Identify which cell holds the provided text, then report its [x, y] central coordinate. 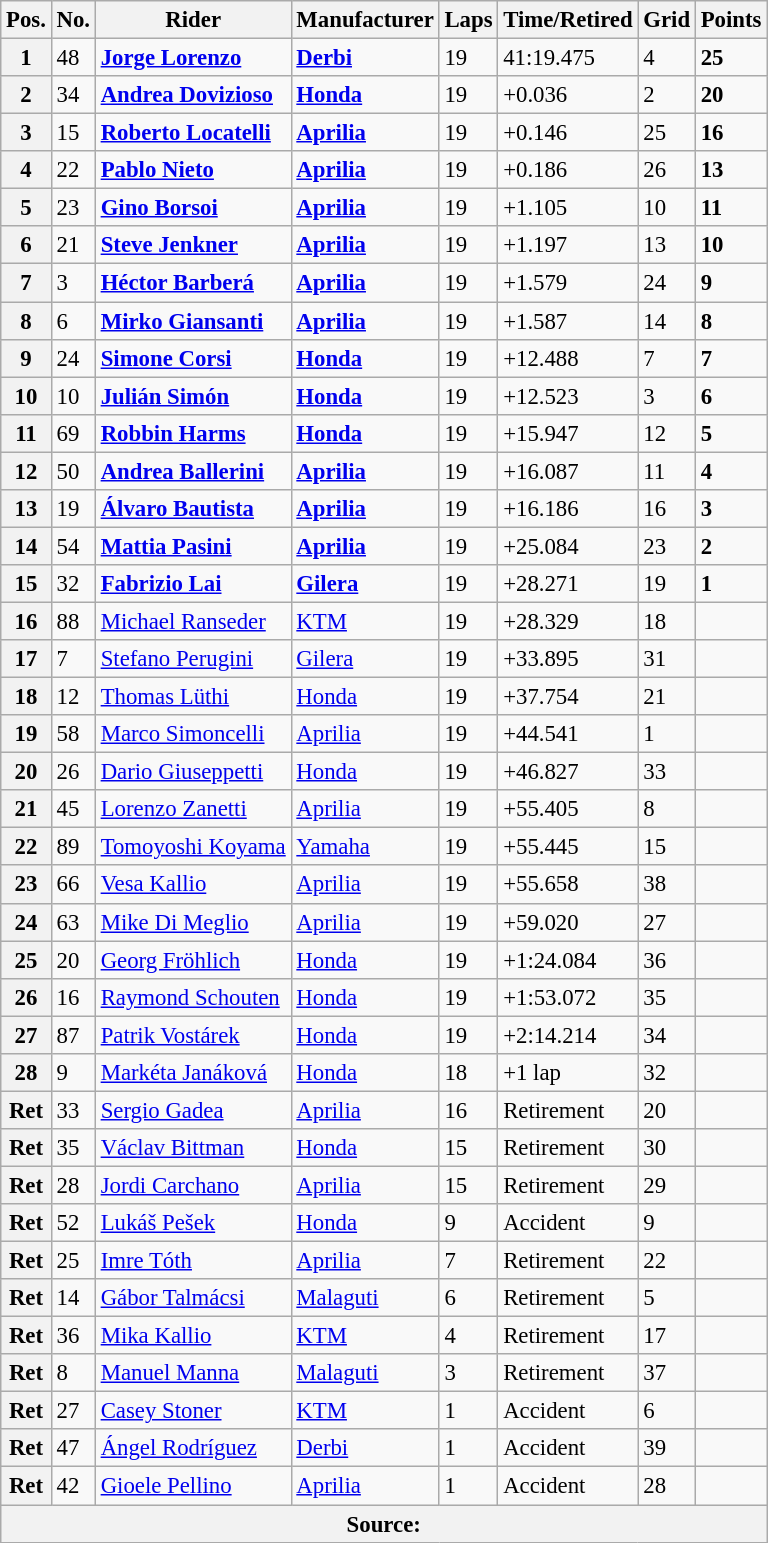
52 [73, 1223]
50 [73, 471]
Raymond Schouten [193, 997]
+55.445 [568, 847]
31 [666, 659]
69 [73, 433]
47 [73, 1449]
Casey Stoner [193, 1411]
Points [730, 20]
+28.271 [568, 584]
Héctor Barberá [193, 283]
Jorge Lorenzo [193, 58]
Gábor Talmácsi [193, 1298]
Jordi Carchano [193, 1185]
Julián Simón [193, 396]
Manuel Manna [193, 1373]
+1:24.084 [568, 960]
Ángel Rodríguez [193, 1449]
Mattia Pasini [193, 546]
Michael Ranseder [193, 621]
41:19.475 [568, 58]
Simone Corsi [193, 358]
+37.754 [568, 697]
+28.329 [568, 621]
+55.405 [568, 809]
+1 lap [568, 1073]
+16.186 [568, 509]
+46.827 [568, 772]
87 [73, 1035]
54 [73, 546]
48 [73, 58]
Lukáš Pešek [193, 1223]
Marco Simoncelli [193, 734]
+12.488 [568, 358]
42 [73, 1486]
+0.146 [568, 133]
+15.947 [568, 433]
38 [666, 885]
Fabrizio Lai [193, 584]
66 [73, 885]
Laps [468, 20]
Pablo Nieto [193, 170]
58 [73, 734]
Sergio Gadea [193, 1110]
Robbin Harms [193, 433]
+33.895 [568, 659]
Rider [193, 20]
Andrea Ballerini [193, 471]
+25.084 [568, 546]
29 [666, 1185]
Gino Borsoi [193, 208]
+1.587 [568, 321]
+0.186 [568, 170]
Thomas Lüthi [193, 697]
37 [666, 1373]
Václav Bittman [193, 1148]
63 [73, 922]
Gioele Pellino [193, 1486]
Yamaha [365, 847]
Imre Tóth [193, 1261]
+1.105 [568, 208]
+55.658 [568, 885]
+1.579 [568, 283]
+2:14.214 [568, 1035]
Grid [666, 20]
Source: [384, 1524]
+1:53.072 [568, 997]
Stefano Perugini [193, 659]
Mirko Giansanti [193, 321]
39 [666, 1449]
Tomoyoshi Koyama [193, 847]
+44.541 [568, 734]
Markéta Janáková [193, 1073]
Vesa Kallio [193, 885]
+0.036 [568, 95]
Dario Giuseppetti [193, 772]
45 [73, 809]
Mika Kallio [193, 1336]
Lorenzo Zanetti [193, 809]
30 [666, 1148]
Álvaro Bautista [193, 509]
Patrik Vostárek [193, 1035]
Andrea Dovizioso [193, 95]
Georg Fröhlich [193, 960]
Pos. [26, 20]
+16.087 [568, 471]
+59.020 [568, 922]
+12.523 [568, 396]
Manufacturer [365, 20]
+1.197 [568, 245]
No. [73, 20]
Mike Di Meglio [193, 922]
89 [73, 847]
Roberto Locatelli [193, 133]
88 [73, 621]
Time/Retired [568, 20]
Steve Jenkner [193, 245]
